Detect which cell encompasses the target text, then output its [X, Y] center coordinate. 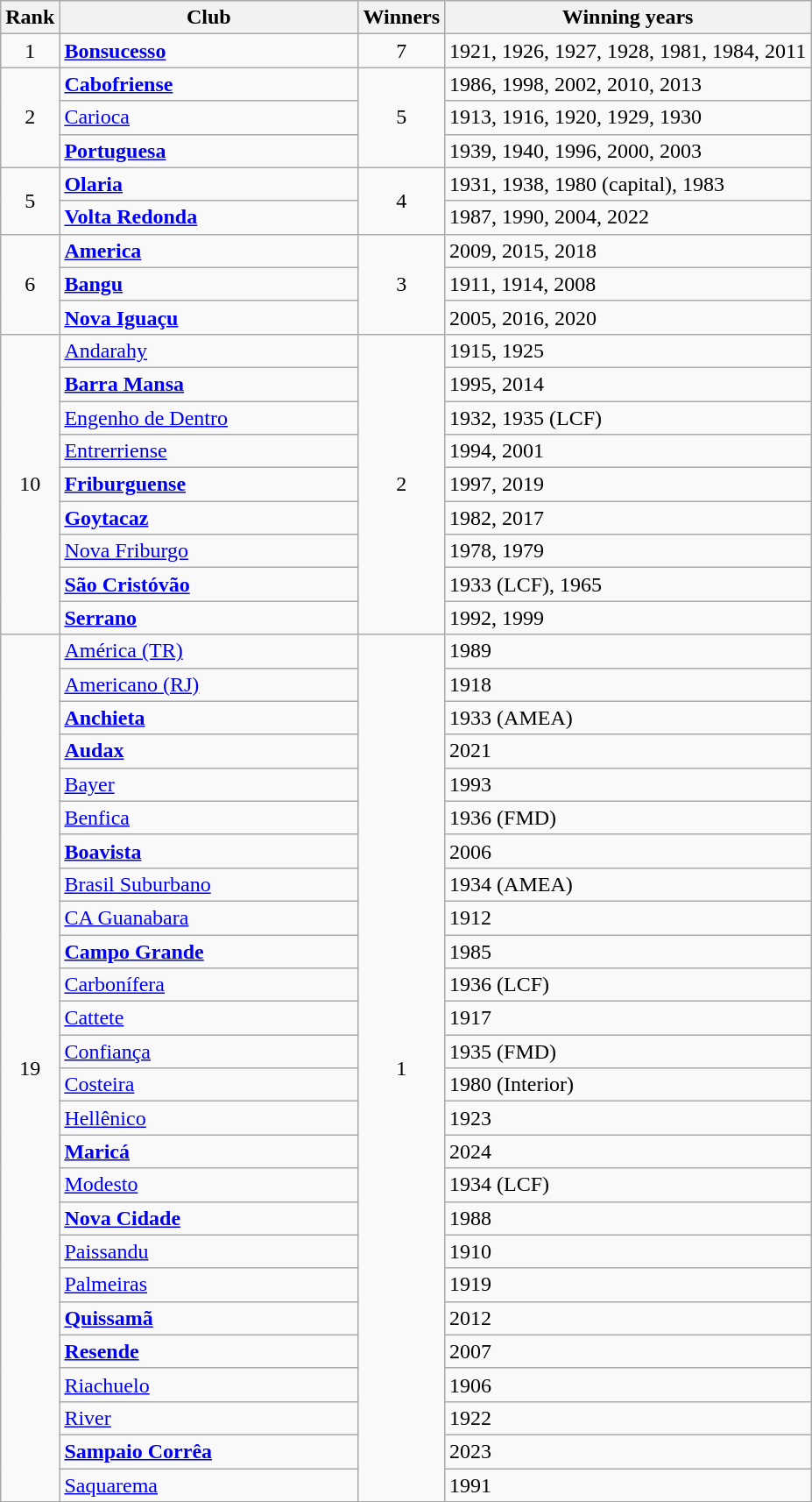
Brasil Suburbano [208, 884]
Paissandu [208, 1251]
Bonsucesso [208, 51]
Confiança [208, 1052]
Olaria [208, 184]
1912 [628, 917]
Bayer [208, 784]
São Cristóvão [208, 585]
Engenho de Dentro [208, 418]
1988 [628, 1218]
1911, 1914, 2008 [628, 284]
7 [401, 51]
Sampaio Corrêa [208, 1451]
1933 (AMEA) [628, 718]
Americano (RJ) [208, 684]
Boavista [208, 851]
1982, 2017 [628, 518]
Rank [30, 18]
Hellênico [208, 1118]
1939, 1940, 1996, 2000, 2003 [628, 151]
Nova Cidade [208, 1218]
6 [30, 284]
1919 [628, 1285]
2021 [628, 751]
Nova Friburgo [208, 551]
1936 (FMD) [628, 818]
19 [30, 1068]
Palmeiras [208, 1285]
1906 [628, 1385]
America [208, 251]
1994, 2001 [628, 451]
Andarahy [208, 351]
1986, 1998, 2002, 2010, 2013 [628, 84]
Carioca [208, 117]
Modesto [208, 1185]
2006 [628, 851]
Cattete [208, 1018]
1997, 2019 [628, 485]
Audax [208, 751]
2007 [628, 1351]
1995, 2014 [628, 384]
River [208, 1418]
Benfica [208, 818]
1987, 1990, 2004, 2022 [628, 217]
Friburguense [208, 485]
1931, 1938, 1980 (capital), 1983 [628, 184]
Winners [401, 18]
1917 [628, 1018]
Cabofriense [208, 84]
1991 [628, 1485]
4 [401, 201]
Bangu [208, 284]
CA Guanabara [208, 917]
Entrerriense [208, 451]
1934 (AMEA) [628, 884]
2024 [628, 1151]
1910 [628, 1251]
Portuguesa [208, 151]
1933 (LCF), 1965 [628, 585]
Resende [208, 1351]
Winning years [628, 18]
1922 [628, 1418]
2012 [628, 1318]
Anchieta [208, 718]
1918 [628, 684]
Nova Iguaçu [208, 317]
Campo Grande [208, 951]
3 [401, 284]
1934 (LCF) [628, 1185]
2023 [628, 1451]
1936 (LCF) [628, 985]
1913, 1916, 1920, 1929, 1930 [628, 117]
1935 (FMD) [628, 1052]
1992, 1999 [628, 618]
Carbonífera [208, 985]
Goytacaz [208, 518]
1923 [628, 1118]
1932, 1935 (LCF) [628, 418]
1985 [628, 951]
1978, 1979 [628, 551]
Saquarema [208, 1485]
1921, 1926, 1927, 1928, 1981, 1984, 2011 [628, 51]
2009, 2015, 2018 [628, 251]
Costeira [208, 1085]
10 [30, 484]
Serrano [208, 618]
Barra Mansa [208, 384]
1980 (Interior) [628, 1085]
1993 [628, 784]
1915, 1925 [628, 351]
Volta Redonda [208, 217]
Quissamã [208, 1318]
Club [208, 18]
Maricá [208, 1151]
1989 [628, 651]
2005, 2016, 2020 [628, 317]
Riachuelo [208, 1385]
América (TR) [208, 651]
